Provide the [X, Y] coordinate of the cell's center where the given text is located.  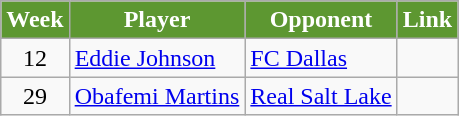
Obafemi Martins [157, 96]
12 [35, 58]
Eddie Johnson [157, 58]
Opponent [321, 20]
FC Dallas [321, 58]
Real Salt Lake [321, 96]
Player [157, 20]
Week [35, 20]
29 [35, 96]
Link [427, 20]
